Identify which cell holds the provided text, then report its [x, y] central coordinate. 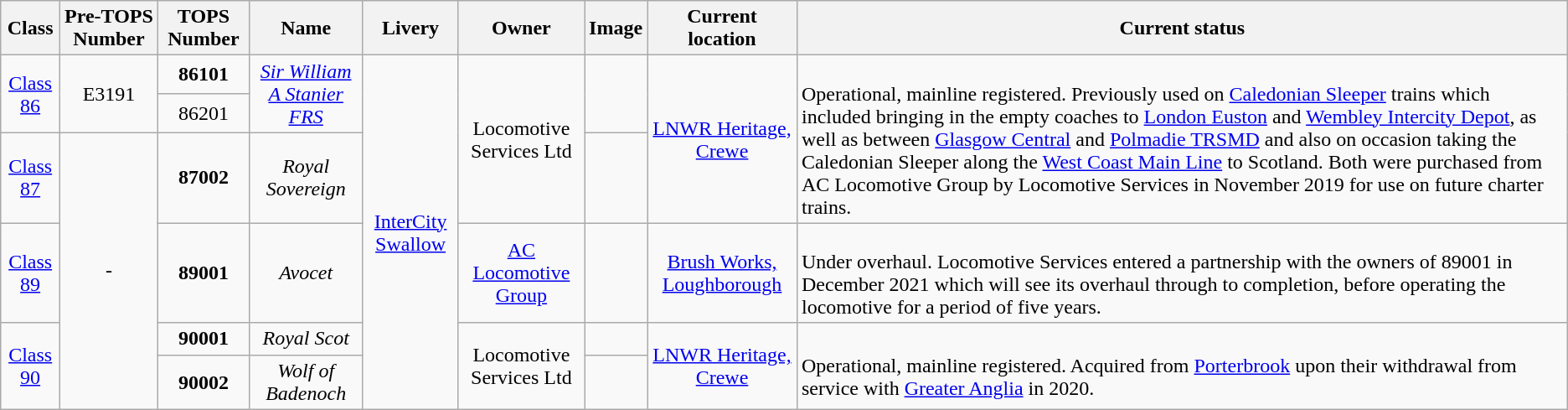
Royal Sovereign [306, 178]
Name [306, 29]
87002 [203, 178]
Avocet [306, 273]
90002 [203, 382]
Owner [521, 29]
InterCity Swallow [410, 232]
E3191 [109, 94]
AC Locomotive Group [521, 273]
Class [30, 29]
Operational, mainline registered. Acquired from Porterbrook upon their withdrawal from service with Greater Anglia in 2020. [1182, 366]
Current location [722, 29]
86201 [203, 113]
- [109, 271]
Wolf of Badenoch [306, 382]
Class 87 [30, 178]
TOPS Number [203, 29]
89001 [203, 273]
Class 86 [30, 94]
Pre-TOPS Number [109, 29]
90001 [203, 339]
Current status [1182, 29]
Livery [410, 29]
Image [616, 29]
Class 89 [30, 273]
Brush Works, Loughborough [722, 273]
Sir William A Stanier FRS [306, 94]
Royal Scot [306, 339]
86101 [203, 75]
Class 90 [30, 366]
